Output the [x, y] coordinate of the center of the cell containing the given text.  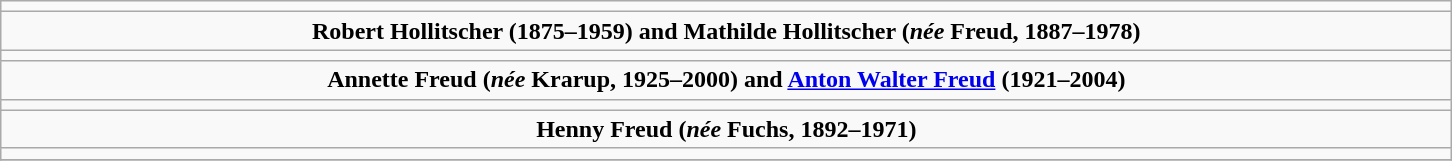
Henny Freud (née Fuchs, 1892–1971) [726, 129]
Annette Freud (née Krarup, 1925–2000) and Anton Walter Freud (1921–2004) [726, 80]
Robert Hollitscher (1875–1959) and Mathilde Hollitscher (née Freud, 1887–1978) [726, 31]
